Pinpoint the cell where the given text exists, returning its (x, y) midpoint coordinate. 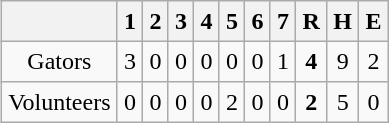
Volunteers (60, 102)
9 (343, 61)
Gators (60, 61)
7 (283, 21)
6 (258, 21)
R (312, 21)
H (343, 21)
E (374, 21)
